For the text-containing cell, return its midpoint in (x, y) coordinate format. 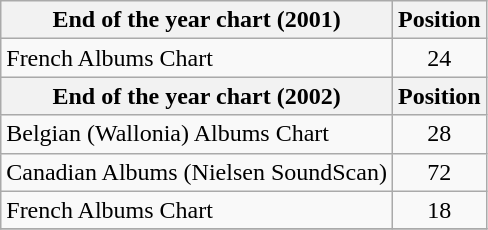
72 (439, 172)
28 (439, 134)
End of the year chart (2001) (197, 20)
Belgian (Wallonia) Albums Chart (197, 134)
End of the year chart (2002) (197, 96)
24 (439, 58)
18 (439, 210)
Canadian Albums (Nielsen SoundScan) (197, 172)
